Return [X, Y] of the center of cell containing provided text 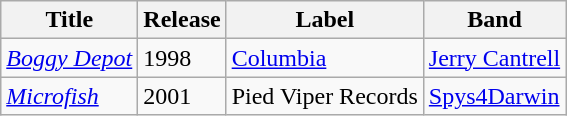
Pied Viper Records [324, 96]
1998 [182, 58]
Jerry Cantrell [494, 58]
Band [494, 20]
Microfish [70, 96]
Title [70, 20]
Columbia [324, 58]
2001 [182, 96]
Boggy Depot [70, 58]
Spys4Darwin [494, 96]
Label [324, 20]
Release [182, 20]
